Output the (X, Y) coordinate of the center of the cell containing the given text.  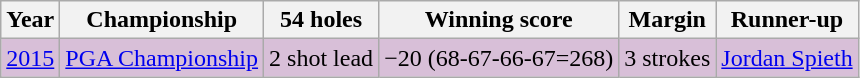
−20 (68-67-66-67=268) (499, 58)
PGA Championship (162, 58)
Championship (162, 20)
Winning score (499, 20)
Jordan Spieth (787, 58)
2 shot lead (322, 58)
2015 (30, 58)
54 holes (322, 20)
Margin (668, 20)
Year (30, 20)
Runner-up (787, 20)
3 strokes (668, 58)
